Capture the cell that displays the provided text and extract its [x, y] central coordinate. 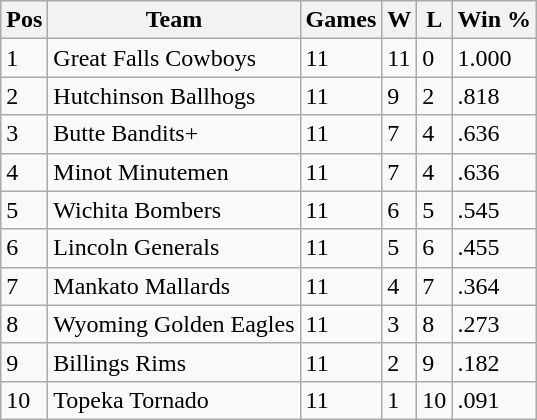
.455 [494, 248]
Topeka Tornado [174, 400]
L [434, 20]
Billings Rims [174, 362]
Win % [494, 20]
.091 [494, 400]
1.000 [494, 58]
Mankato Mallards [174, 286]
Wichita Bombers [174, 210]
.818 [494, 96]
Games [341, 20]
Great Falls Cowboys [174, 58]
Pos [24, 20]
.273 [494, 324]
.182 [494, 362]
Minot Minutemen [174, 172]
0 [434, 58]
Lincoln Generals [174, 248]
.364 [494, 286]
W [400, 20]
.545 [494, 210]
Hutchinson Ballhogs [174, 96]
Team [174, 20]
Butte Bandits+ [174, 134]
Wyoming Golden Eagles [174, 324]
